For the text-containing cell, return its midpoint in [x, y] coordinate format. 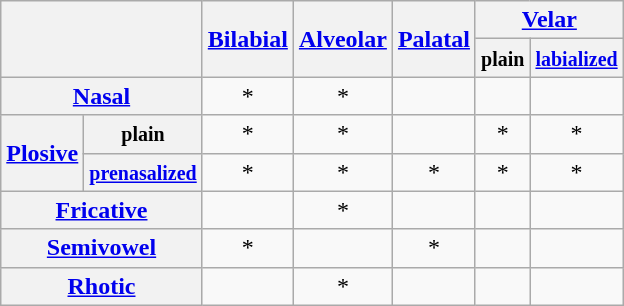
Fricative [102, 210]
Semivowel [102, 248]
Alveolar [342, 39]
Bilabial [248, 39]
prenasalized [143, 172]
Velar [549, 20]
Palatal [434, 39]
Rhotic [102, 286]
labialized [576, 58]
Plosive [42, 153]
Nasal [102, 96]
